Return (x, y) of the center of cell containing provided text 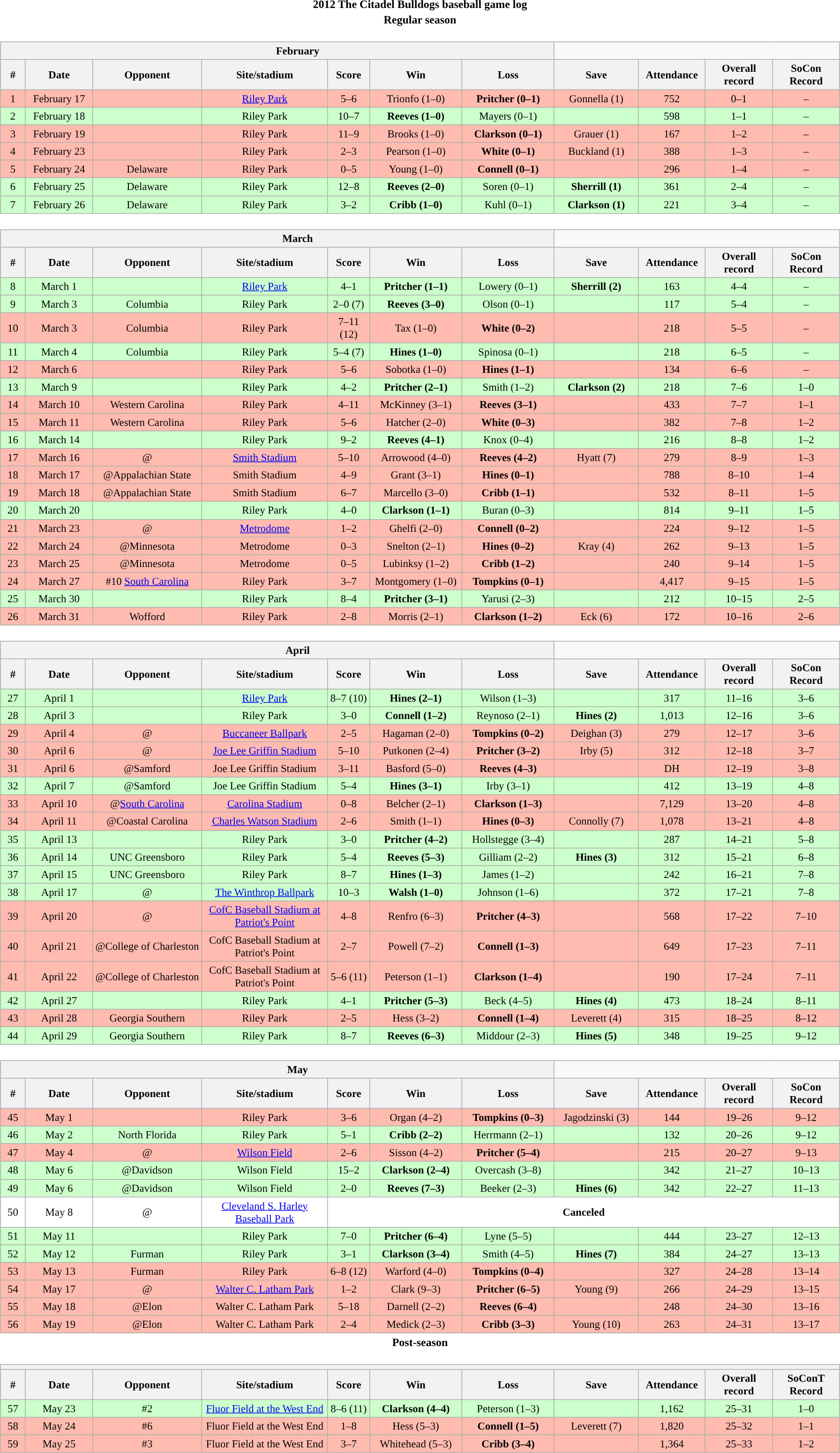
April 14 (59, 857)
March 18 (59, 493)
May 19 (59, 1324)
Cribb (2–2) (416, 1135)
13–19 (739, 786)
163 (672, 286)
5–6 (11) (349, 976)
22 (13, 546)
Peterson (1–3) (508, 1408)
Hines (0–3) (508, 821)
2–0 (7) (349, 304)
Clarkson (1–2) (508, 616)
May 24 (59, 1426)
3–11 (349, 769)
28 (13, 716)
12–18 (739, 751)
58 (13, 1426)
Clarkson (1–4) (508, 976)
Lubinksy (1–2) (416, 563)
Sobotka (1–0) (416, 370)
5–1 (349, 1135)
224 (672, 528)
SoConT Record (806, 1385)
8–12 (806, 1018)
11 (13, 352)
Connell (0–2) (508, 528)
3 (13, 134)
24–31 (739, 1324)
Pritcher (2–1) (416, 387)
18 (13, 475)
14 (13, 405)
#10 South Carolina (147, 581)
Hines (6) (596, 1188)
Cribb (3–4) (508, 1444)
388 (672, 151)
134 (672, 370)
5–8 (806, 839)
10–15 (739, 598)
5–5 (739, 327)
March 9 (59, 387)
2–7 (349, 946)
Hollstegge (3–4) (508, 839)
17–22 (739, 916)
Beeker (2–3) (508, 1188)
Pritcher (6–5) (508, 1289)
3–1 (349, 1254)
March 4 (59, 352)
May 2 (59, 1135)
April 27 (59, 1000)
Tompkins (0–4) (508, 1271)
April 3 (59, 716)
361 (672, 187)
7–10 (806, 916)
8–6 (11) (349, 1408)
Connell (1–4) (508, 1018)
Hines (0–2) (508, 546)
Reeves (6–3) (416, 1036)
Clarkson (2–4) (416, 1170)
#3 (147, 1444)
Kuhl (0–1) (508, 204)
1 (13, 98)
296 (672, 169)
59 (13, 1444)
White (0–1) (508, 151)
20 (13, 510)
29 (13, 733)
Ghelfi (2–0) (416, 528)
Montgomery (1–0) (416, 581)
8–10 (739, 475)
Clarkson (1–1) (416, 510)
37 (13, 874)
February 26 (59, 204)
2 (13, 116)
10–16 (739, 616)
April 20 (59, 916)
Warford (4–0) (416, 1271)
9–11 (739, 510)
13–21 (739, 821)
May 25 (59, 1444)
24–29 (739, 1289)
30 (13, 751)
Putkonen (2–4) (416, 751)
Sherrill (2) (596, 286)
Leverett (7) (596, 1426)
38 (13, 892)
172 (672, 616)
March 11 (59, 422)
4–11 (349, 405)
6–8 (12) (349, 1271)
Connell (1–5) (508, 1426)
Connell (1–2) (416, 716)
1,364 (672, 1444)
Morris (2–1) (416, 616)
24–28 (739, 1271)
May 11 (59, 1236)
March 14 (59, 440)
Walsh (1–0) (416, 892)
James (1–2) (508, 874)
7–0 (349, 1236)
39 (13, 916)
Gilliam (2–2) (508, 857)
5 (13, 169)
May 18 (59, 1307)
54 (13, 1289)
Young (9) (596, 1289)
Canceled (584, 1212)
412 (672, 786)
Connolly (7) (596, 821)
473 (672, 1000)
Smith (1–1) (416, 821)
May (277, 1069)
@South Carolina (147, 804)
382 (672, 422)
10–13 (806, 1170)
33 (13, 804)
15–21 (739, 857)
32 (13, 786)
Medick (2–3) (416, 1324)
Reeves (3–1) (508, 405)
1,078 (672, 821)
Buran (0–3) (508, 510)
May 17 (59, 1289)
February 25 (59, 187)
47 (13, 1153)
16–21 (739, 874)
Cribb (1–0) (416, 204)
117 (672, 304)
57 (13, 1408)
March 10 (59, 405)
31 (13, 769)
Clarkson (4–4) (416, 1408)
Hines (7) (596, 1254)
May 4 (59, 1153)
Clarkson (3–4) (416, 1254)
April 13 (59, 839)
Hyatt (7) (596, 458)
Young (10) (596, 1324)
9–2 (349, 440)
433 (672, 405)
1–8 (349, 1426)
3–2 (349, 204)
266 (672, 1289)
Tompkins (0–1) (508, 581)
17–24 (739, 976)
Gonnella (1) (596, 98)
2–3 (349, 151)
212 (672, 598)
242 (672, 874)
March 1 (59, 286)
April 15 (59, 874)
White (0–2) (508, 327)
Johnson (1–6) (508, 892)
44 (13, 1036)
March 25 (59, 563)
Hines (2) (596, 716)
April (277, 650)
Carolina Stadium (264, 804)
24–30 (739, 1307)
34 (13, 821)
Hatcher (2–0) (416, 422)
36 (13, 857)
13–15 (806, 1289)
12 (13, 370)
55 (13, 1307)
March 6 (59, 370)
51 (13, 1236)
221 (672, 204)
Lyne (5–5) (508, 1236)
11–9 (349, 134)
Reeves (2–0) (416, 187)
8–7 (10) (349, 698)
12–17 (739, 733)
23 (13, 563)
February 19 (59, 134)
19–25 (739, 1036)
February 18 (59, 116)
Wofford (147, 616)
21 (13, 528)
19–26 (739, 1118)
144 (672, 1118)
12–16 (739, 716)
March 23 (59, 528)
Darnell (2–2) (416, 1307)
Tax (1–0) (416, 327)
Soren (0–1) (508, 187)
February 17 (59, 98)
April 1 (59, 698)
43 (13, 1018)
12–8 (349, 187)
Wilson (1–3) (508, 698)
Pritcher (0–1) (508, 98)
Connell (1–3) (508, 946)
Pritcher (3–2) (508, 751)
Mayers (0–1) (508, 116)
Pritcher (1–1) (416, 286)
Spinosa (0–1) (508, 352)
6–6 (739, 370)
May 23 (59, 1408)
Grauer (1) (596, 134)
Renfro (6–3) (416, 916)
April 28 (59, 1018)
Brooks (1–0) (416, 134)
1,820 (672, 1426)
Snelton (2–1) (416, 546)
May 1 (59, 1118)
White (0–3) (508, 422)
Jagodzinski (3) (596, 1118)
444 (672, 1236)
8–9 (739, 458)
19 (13, 493)
10–3 (349, 892)
6–5 (739, 352)
Reeves (4–1) (416, 440)
17 (13, 458)
26 (13, 616)
25–33 (739, 1444)
52 (13, 1254)
Belcher (2–1) (416, 804)
April 29 (59, 1036)
132 (672, 1135)
Pritcher (3–1) (416, 598)
March 27 (59, 581)
Organ (4–2) (416, 1118)
24–27 (739, 1254)
315 (672, 1018)
May 8 (59, 1212)
Reeves (5–3) (416, 857)
532 (672, 493)
April 11 (59, 821)
10 (13, 327)
15–2 (349, 1170)
Sisson (4–2) (416, 1153)
Marcello (3–0) (416, 493)
49 (13, 1188)
Young (1–0) (416, 169)
13 (13, 387)
7–7 (739, 405)
4,417 (672, 581)
4–4 (739, 286)
2–8 (349, 616)
2–0 (349, 1188)
Reeves (4–2) (508, 458)
240 (672, 563)
53 (13, 1271)
8–8 (739, 440)
Pritcher (4–3) (508, 916)
Pearson (1–0) (416, 151)
4–2 (349, 387)
April 4 (59, 733)
Peterson (1–1) (416, 976)
Hines (1–1) (508, 370)
Pritcher (4–2) (416, 839)
16 (13, 440)
Whitehead (5–3) (416, 1444)
372 (672, 892)
7,129 (672, 804)
Hines (1–0) (416, 352)
Reeves (1–0) (416, 116)
13–20 (739, 804)
25 (13, 598)
3–4 (739, 204)
Hines (4) (596, 1000)
287 (672, 839)
March (277, 238)
814 (672, 510)
5–4 (7) (349, 352)
0–3 (349, 546)
11–16 (739, 698)
56 (13, 1324)
Herrmann (2–1) (508, 1135)
Hines (3) (596, 857)
Clarkson (1–3) (508, 804)
May 13 (59, 1271)
17–21 (739, 892)
Pritcher (6–4) (416, 1236)
Overcash (3–8) (508, 1170)
Basford (5–0) (416, 769)
9 (13, 304)
Beck (4–5) (508, 1000)
Eck (6) (596, 616)
March 20 (59, 510)
27 (13, 698)
The Winthrop Ballpark (264, 892)
190 (672, 976)
Hines (3–1) (416, 786)
4–0 (349, 510)
February (277, 51)
Clark (9–3) (416, 1289)
Buckland (1) (596, 151)
March 16 (59, 458)
568 (672, 916)
1,013 (672, 716)
50 (13, 1212)
12–19 (739, 769)
40 (13, 946)
Olson (0–1) (508, 304)
22–27 (739, 1188)
262 (672, 546)
Hess (3–2) (416, 1018)
20–26 (739, 1135)
Clarkson (0–1) (508, 134)
DH (672, 769)
46 (13, 1135)
13–13 (806, 1254)
248 (672, 1307)
Clarkson (2) (596, 387)
@Coastal Carolina (147, 821)
25–31 (739, 1408)
Hagaman (2–0) (416, 733)
4–9 (349, 475)
48 (13, 1170)
348 (672, 1036)
Cribb (1–2) (508, 563)
10–7 (349, 116)
8 (13, 286)
45 (13, 1118)
Hines (1–3) (416, 874)
Leverett (4) (596, 1018)
6–7 (349, 493)
7–6 (739, 387)
788 (672, 475)
Hines (5) (596, 1036)
9–14 (739, 563)
April 22 (59, 976)
0–8 (349, 804)
384 (672, 1254)
Hines (0–1) (508, 475)
3–8 (806, 769)
8–4 (349, 598)
March 17 (59, 475)
14–21 (739, 839)
March 31 (59, 616)
13–17 (806, 1324)
Powell (7–2) (416, 946)
Reeves (3–0) (416, 304)
McKinney (3–1) (416, 405)
Reynoso (2–1) (508, 716)
Cribb (1–1) (508, 493)
Smith (1–2) (508, 387)
April 10 (59, 804)
42 (13, 1000)
9–15 (739, 581)
15 (13, 422)
327 (672, 1271)
April 7 (59, 786)
North Florida (147, 1135)
Hess (5–3) (416, 1426)
4 (13, 151)
20–27 (739, 1153)
598 (672, 116)
Pritcher (5–3) (416, 1000)
March 30 (59, 598)
Reeves (4–3) (508, 769)
215 (672, 1153)
Irby (3–1) (508, 786)
317 (672, 698)
263 (672, 1324)
Sherrill (1) (596, 187)
12–13 (806, 1236)
649 (672, 946)
11–13 (806, 1188)
Charles Watson Stadium (264, 821)
35 (13, 839)
Yarusi (2–3) (508, 598)
Kray (4) (596, 546)
April 21 (59, 946)
March 24 (59, 546)
Cleveland S. Harley Baseball Park (264, 1212)
#6 (147, 1426)
Reeves (6–4) (508, 1307)
216 (672, 440)
Deighan (3) (596, 733)
Connell (0–1) (508, 169)
13–14 (806, 1271)
41 (13, 976)
Trionfo (1–0) (416, 98)
1,162 (672, 1408)
25–32 (739, 1426)
Clarkson (1) (596, 204)
18–24 (739, 1000)
5–18 (349, 1307)
0–1 (739, 98)
167 (672, 134)
Pritcher (5–4) (508, 1153)
Hines (2–1) (416, 698)
6–8 (806, 857)
Irby (5) (596, 751)
7 (13, 204)
Reeves (7–3) (416, 1188)
Cribb (3–3) (508, 1324)
Grant (3–1) (416, 475)
Middour (2–3) (508, 1036)
February 23 (59, 151)
Arrowood (4–0) (416, 458)
April 17 (59, 892)
24 (13, 581)
Smith (4–5) (508, 1254)
18–25 (739, 1018)
6 (13, 187)
21–27 (739, 1170)
February 24 (59, 169)
May 12 (59, 1254)
Tompkins (0–3) (508, 1118)
Tompkins (0–2) (508, 733)
Lowery (0–1) (508, 286)
17–23 (739, 946)
13–16 (806, 1307)
#2 (147, 1408)
23–27 (739, 1236)
752 (672, 98)
7–11 (12) (349, 327)
Knox (0–4) (508, 440)
Buccaneer Ballpark (264, 733)
